Pinpoint the cell where the given text exists, returning its (X, Y) midpoint coordinate. 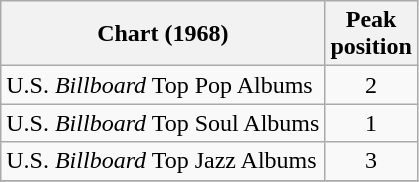
Chart (1968) (163, 34)
U.S. Billboard Top Soul Albums (163, 123)
U.S. Billboard Top Pop Albums (163, 85)
2 (371, 85)
1 (371, 123)
3 (371, 161)
U.S. Billboard Top Jazz Albums (163, 161)
Peakposition (371, 34)
